Detect which cell encompasses the target text, then output its (X, Y) center coordinate. 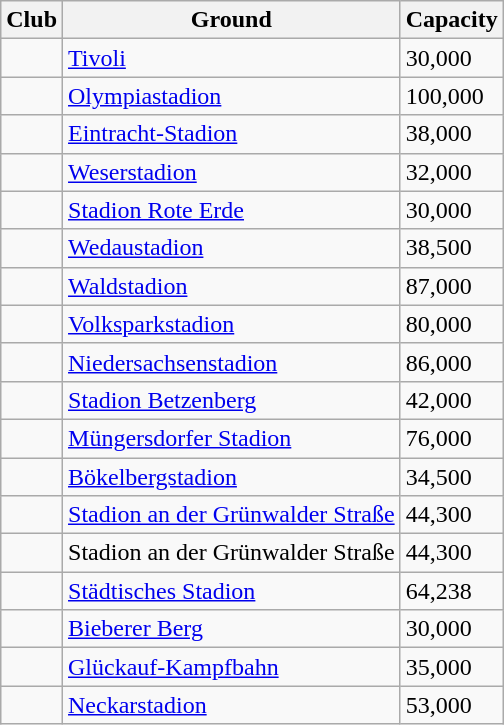
Ground (232, 20)
38,000 (452, 134)
38,500 (452, 248)
64,238 (452, 591)
Stadion Rote Erde (232, 210)
Bökelbergstadion (232, 477)
80,000 (452, 324)
Eintracht-Stadion (232, 134)
Niedersachsenstadion (232, 362)
Olympiastadion (232, 96)
Capacity (452, 20)
35,000 (452, 667)
42,000 (452, 400)
Städtisches Stadion (232, 591)
Wedaustadion (232, 248)
87,000 (452, 286)
Waldstadion (232, 286)
32,000 (452, 172)
76,000 (452, 438)
Stadion Betzenberg (232, 400)
Müngersdorfer Stadion (232, 438)
Glückauf-Kampfbahn (232, 667)
Neckarstadion (232, 705)
34,500 (452, 477)
53,000 (452, 705)
Weserstadion (232, 172)
86,000 (452, 362)
Bieberer Berg (232, 629)
100,000 (452, 96)
Tivoli (232, 58)
Club (32, 20)
Volksparkstadion (232, 324)
